Search for the cell housing the specified text and yield its (X, Y) center coordinate. 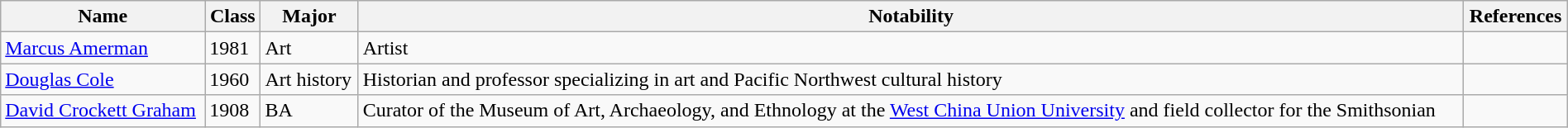
Class (233, 17)
References (1515, 17)
1981 (233, 48)
Douglas Cole (103, 79)
Historian and professor specializing in art and Pacific Northwest cultural history (911, 79)
Name (103, 17)
1908 (233, 111)
Notability (911, 17)
1960 (233, 79)
Major (309, 17)
David Crockett Graham (103, 111)
Art (309, 48)
Marcus Amerman (103, 48)
Artist (911, 48)
Curator of the Museum of Art, Archaeology, and Ethnology at the West China Union University and field collector for the Smithsonian (911, 111)
Art history (309, 79)
BA (309, 111)
